Provide the [x, y] coordinate of the cell's center where the given text is located.  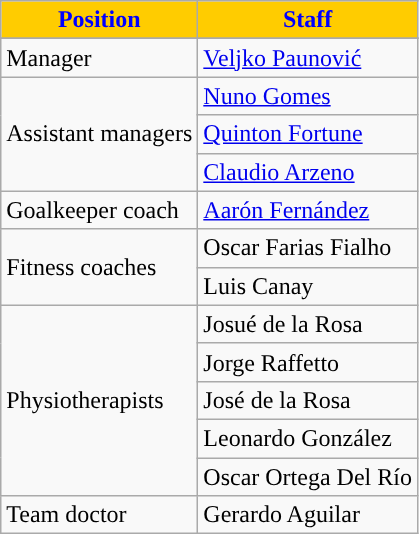
José de la Rosa [308, 400]
Nuno Gomes [308, 96]
Oscar Ortega Del Río [308, 477]
Josué de la Rosa [308, 324]
Oscar Farias Fialho [308, 248]
Aarón Fernández [308, 210]
Quinton Fortune [308, 134]
Gerardo Aguilar [308, 515]
Assistant managers [100, 134]
Luis Canay [308, 286]
Position [100, 20]
Claudio Arzeno [308, 172]
Manager [100, 58]
Team doctor [100, 515]
Jorge Raffetto [308, 362]
Leonardo González [308, 438]
Goalkeeper coach [100, 210]
Physiotherapists [100, 400]
Veljko Paunović [308, 58]
Staff [308, 20]
Fitness coaches [100, 267]
